Return the (x, y) coordinate for the center point of the cell that contains the specified text.  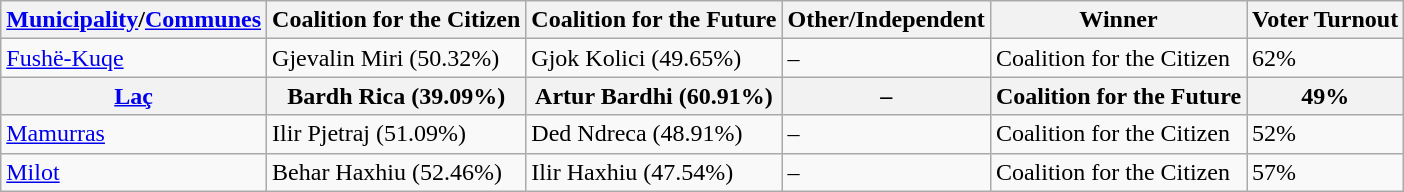
Ilir Haxhiu (47.54%) (654, 172)
Voter Turnout (1326, 20)
Winner (1118, 20)
Milot (134, 172)
62% (1326, 58)
Gjok Kolici (49.65%) (654, 58)
Artur Bardhi (60.91%) (654, 96)
Gjevalin Miri (50.32%) (396, 58)
49% (1326, 96)
Bardh Rica (39.09%) (396, 96)
Mamurras (134, 134)
Ded Ndreca (48.91%) (654, 134)
Fushë-Kuqe (134, 58)
Other/Independent (886, 20)
Behar Haxhiu (52.46%) (396, 172)
Ilir Pjetraj (51.09%) (396, 134)
Municipality/Communes (134, 20)
57% (1326, 172)
Laç (134, 96)
52% (1326, 134)
